Capture the cell that displays the provided text and extract its [X, Y] central coordinate. 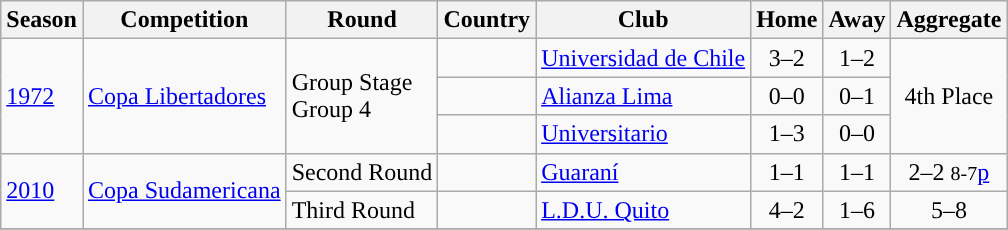
4th Place [949, 96]
2–2 8-7p [949, 172]
Season [42, 20]
1–6 [857, 210]
Away [857, 20]
Guaraní [644, 172]
Universitario [644, 134]
Copa Libertadores [184, 96]
4–2 [787, 210]
Third Round [362, 210]
Country [487, 20]
1–2 [857, 58]
Aggregate [949, 20]
Copa Sudamericana [184, 191]
Club [644, 20]
3–2 [787, 58]
Universidad de Chile [644, 58]
Competition [184, 20]
Second Round [362, 172]
5–8 [949, 210]
Alianza Lima [644, 96]
Round [362, 20]
1–3 [787, 134]
Group StageGroup 4 [362, 96]
0–1 [857, 96]
2010 [42, 191]
L.D.U. Quito [644, 210]
Home [787, 20]
1972 [42, 96]
